Return [x, y] of the center of cell containing provided text 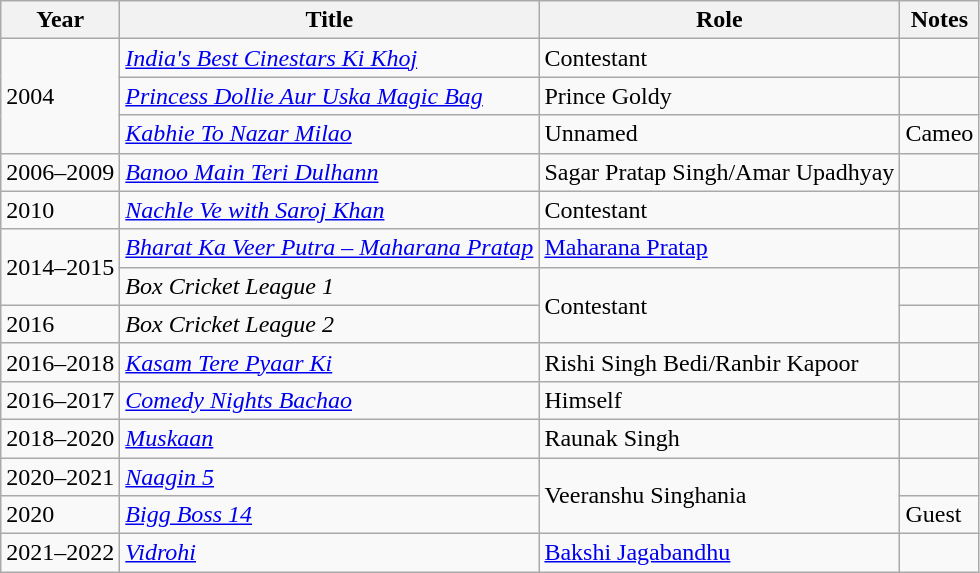
Himself [720, 400]
Guest [940, 515]
India's Best Cinestars Ki Khoj [330, 58]
Role [720, 20]
2016–2017 [60, 400]
Sagar Pratap Singh/Amar Upadhyay [720, 172]
Bigg Boss 14 [330, 515]
2004 [60, 96]
2020 [60, 515]
Naagin 5 [330, 477]
Cameo [940, 134]
Vidrohi [330, 553]
2006–2009 [60, 172]
Banoo Main Teri Dulhann [330, 172]
Raunak Singh [720, 438]
Comedy Nights Bachao [330, 400]
2021–2022 [60, 553]
Maharana Pratap [720, 248]
Year [60, 20]
2020–2021 [60, 477]
Kasam Tere Pyaar Ki [330, 362]
Box Cricket League 2 [330, 324]
Kabhie To Nazar Milao [330, 134]
Rishi Singh Bedi/Ranbir Kapoor [720, 362]
Bakshi Jagabandhu [720, 553]
2010 [60, 210]
Notes [940, 20]
Princess Dollie Aur Uska Magic Bag [330, 96]
2018–2020 [60, 438]
Nachle Ve with Saroj Khan [330, 210]
Box Cricket League 1 [330, 286]
Veeranshu Singhania [720, 496]
Prince Goldy [720, 96]
2014–2015 [60, 267]
2016 [60, 324]
Bharat Ka Veer Putra – Maharana Pratap [330, 248]
Title [330, 20]
Muskaan [330, 438]
2016–2018 [60, 362]
Unnamed [720, 134]
